Output the [X, Y] coordinate of the center of the cell containing the given text.  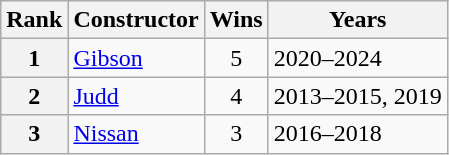
5 [236, 58]
Constructor [136, 20]
2 [34, 96]
2013–2015, 2019 [358, 96]
2016–2018 [358, 134]
Years [358, 20]
Rank [34, 20]
1 [34, 58]
Gibson [136, 58]
Judd [136, 96]
Wins [236, 20]
2020–2024 [358, 58]
4 [236, 96]
Nissan [136, 134]
